Locate the cell with the specified text and output its [X, Y] center coordinate. 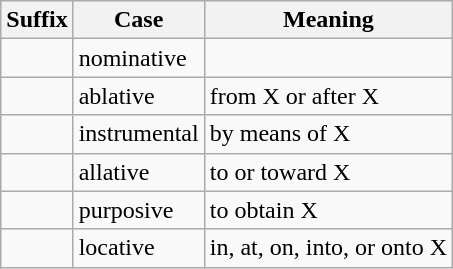
to obtain X [328, 210]
from X or after X [328, 96]
Meaning [328, 20]
instrumental [138, 134]
purposive [138, 210]
by means of X [328, 134]
Suffix [37, 20]
in, at, on, into, or onto X [328, 248]
locative [138, 248]
Case [138, 20]
ablative [138, 96]
allative [138, 172]
to or toward X [328, 172]
nominative [138, 58]
